Locate the cell with the specified text and output its [X, Y] center coordinate. 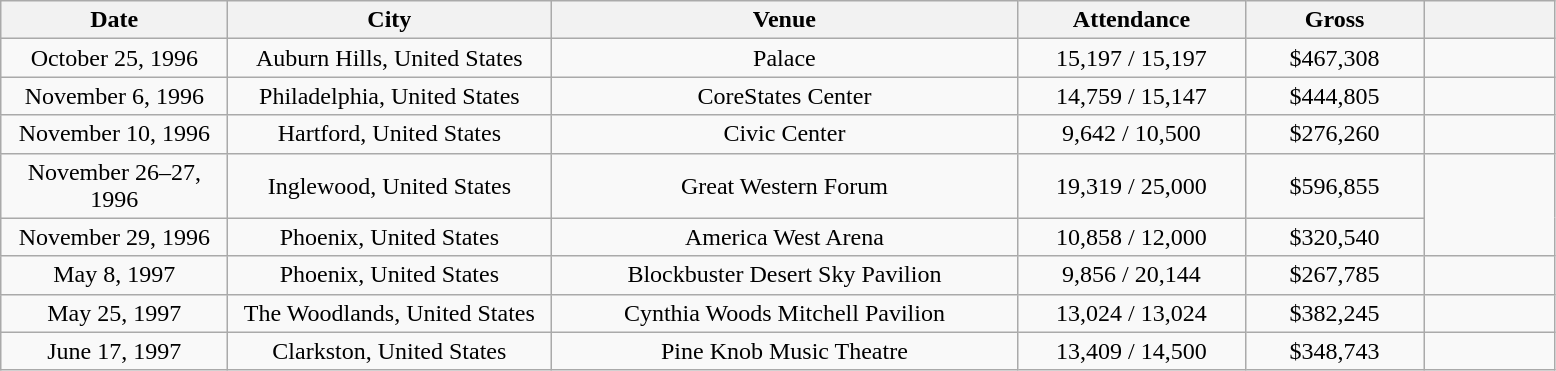
May 25, 1997 [114, 313]
America West Arena [784, 237]
Clarkston, United States [390, 351]
Hartford, United States [390, 134]
November 6, 1996 [114, 96]
$320,540 [1334, 237]
9,642 / 10,500 [1132, 134]
October 25, 1996 [114, 58]
19,319 / 25,000 [1132, 186]
Philadelphia, United States [390, 96]
$276,260 [1334, 134]
June 17, 1997 [114, 351]
Blockbuster Desert Sky Pavilion [784, 275]
Attendance [1132, 20]
13,409 / 14,500 [1132, 351]
Palace [784, 58]
Venue [784, 20]
Auburn Hills, United States [390, 58]
Civic Center [784, 134]
May 8, 1997 [114, 275]
$382,245 [1334, 313]
$348,743 [1334, 351]
9,856 / 20,144 [1132, 275]
13,024 / 13,024 [1132, 313]
14,759 / 15,147 [1132, 96]
November 29, 1996 [114, 237]
City [390, 20]
$444,805 [1334, 96]
$467,308 [1334, 58]
10,858 / 12,000 [1132, 237]
Gross [1334, 20]
Inglewood, United States [390, 186]
$596,855 [1334, 186]
November 10, 1996 [114, 134]
November 26–27, 1996 [114, 186]
The Woodlands, United States [390, 313]
$267,785 [1334, 275]
CoreStates Center [784, 96]
15,197 / 15,197 [1132, 58]
Cynthia Woods Mitchell Pavilion [784, 313]
Great Western Forum [784, 186]
Date [114, 20]
Pine Knob Music Theatre [784, 351]
